Extract the [X, Y] coordinate from the center of the cell holding the provided text.  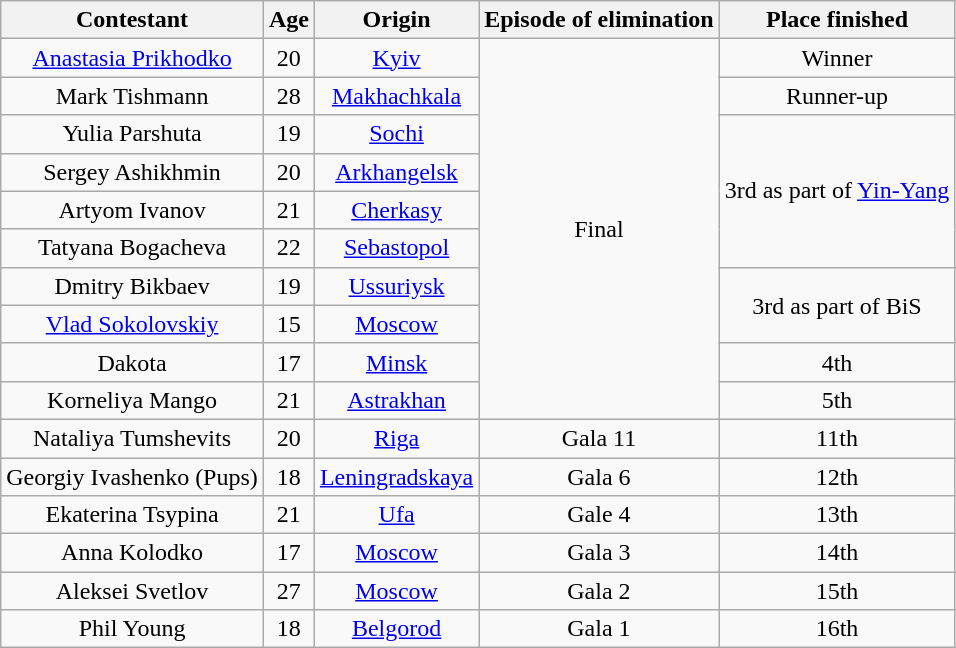
Gala 6 [599, 477]
Gala 11 [599, 438]
Anastasia Prikhodko [132, 58]
15 [288, 324]
Winner [837, 58]
Astrakhan [396, 400]
Sochi [396, 134]
Anna Kolodko [132, 553]
Gale 4 [599, 515]
Ufa [396, 515]
Age [288, 20]
12th [837, 477]
Dakota [132, 362]
Gala 2 [599, 591]
Contestant [132, 20]
Minsk [396, 362]
Ussuriysk [396, 286]
Phil Young [132, 629]
3rd as part of Yin-Yang [837, 191]
Dmitry Bikbaev [132, 286]
Episode of elimination [599, 20]
Runner-up [837, 96]
Sergey Ashikhmin [132, 172]
Nataliya Tumshevits [132, 438]
Place finished [837, 20]
Cherkasy [396, 210]
5th [837, 400]
Vlad Sokolovskiy [132, 324]
22 [288, 248]
4th [837, 362]
Belgorod [396, 629]
14th [837, 553]
13th [837, 515]
Artyom Ivanov [132, 210]
27 [288, 591]
Gala 1 [599, 629]
Leningradskaya [396, 477]
Yulia Parshuta [132, 134]
Ekaterina Tsypina [132, 515]
16th [837, 629]
11th [837, 438]
Kyiv [396, 58]
Korneliya Mango [132, 400]
Final [599, 230]
Origin [396, 20]
Gala 3 [599, 553]
Tatyana Bogacheva [132, 248]
Mark Tishmann [132, 96]
Makhachkala [396, 96]
Sebastopol [396, 248]
Riga [396, 438]
15th [837, 591]
Arkhangelsk [396, 172]
Georgiy Ivashenko (Pups) [132, 477]
Aleksei Svetlov [132, 591]
3rd as part of BiS [837, 305]
28 [288, 96]
